Output the (x, y) coordinate of the center of the cell containing the given text.  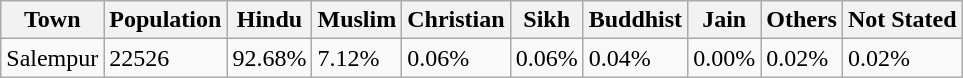
Jain (724, 20)
Town (52, 20)
7.12% (357, 58)
Hindu (270, 20)
0.04% (635, 58)
Others (802, 20)
Not Stated (902, 20)
Sikh (546, 20)
Population (166, 20)
Buddhist (635, 20)
22526 (166, 58)
92.68% (270, 58)
Muslim (357, 20)
0.00% (724, 58)
Salempur (52, 58)
Christian (456, 20)
